Return [X, Y] of the center of cell containing provided text 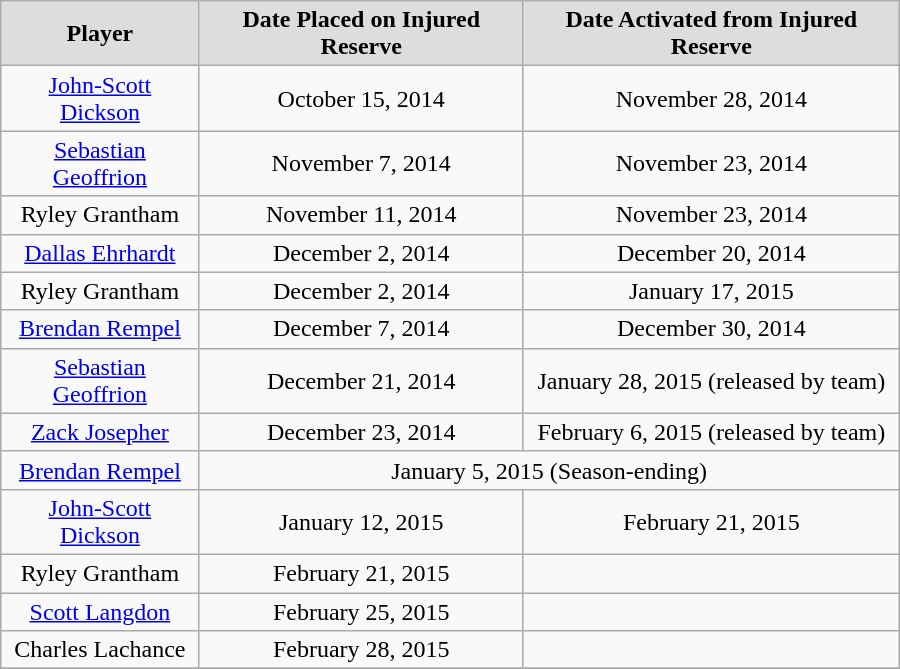
February 6, 2015 (released by team) [711, 432]
December 7, 2014 [361, 329]
November 7, 2014 [361, 164]
Scott Langdon [100, 611]
February 25, 2015 [361, 611]
December 30, 2014 [711, 329]
Date Activated from Injured Reserve [711, 34]
January 28, 2015 (released by team) [711, 380]
Charles Lachance [100, 650]
January 17, 2015 [711, 291]
January 12, 2015 [361, 522]
Zack Josepher [100, 432]
February 28, 2015 [361, 650]
January 5, 2015 (Season-ending) [549, 470]
October 15, 2014 [361, 98]
Player [100, 34]
November 11, 2014 [361, 215]
December 20, 2014 [711, 253]
Date Placed on Injured Reserve [361, 34]
November 28, 2014 [711, 98]
December 21, 2014 [361, 380]
December 23, 2014 [361, 432]
Dallas Ehrhardt [100, 253]
